Locate the cell with the specified text and output its (X, Y) center coordinate. 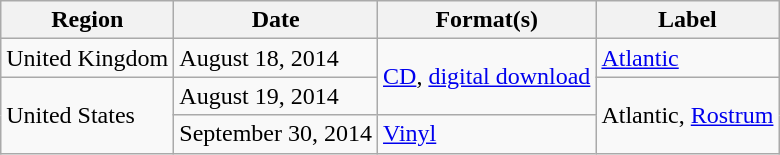
Region (88, 20)
CD, digital download (487, 77)
Atlantic (688, 58)
United Kingdom (88, 58)
Atlantic, Rostrum (688, 115)
August 19, 2014 (276, 96)
Format(s) (487, 20)
Vinyl (487, 134)
September 30, 2014 (276, 134)
Date (276, 20)
Label (688, 20)
United States (88, 115)
August 18, 2014 (276, 58)
